For the text-containing cell, return its midpoint in (X, Y) coordinate format. 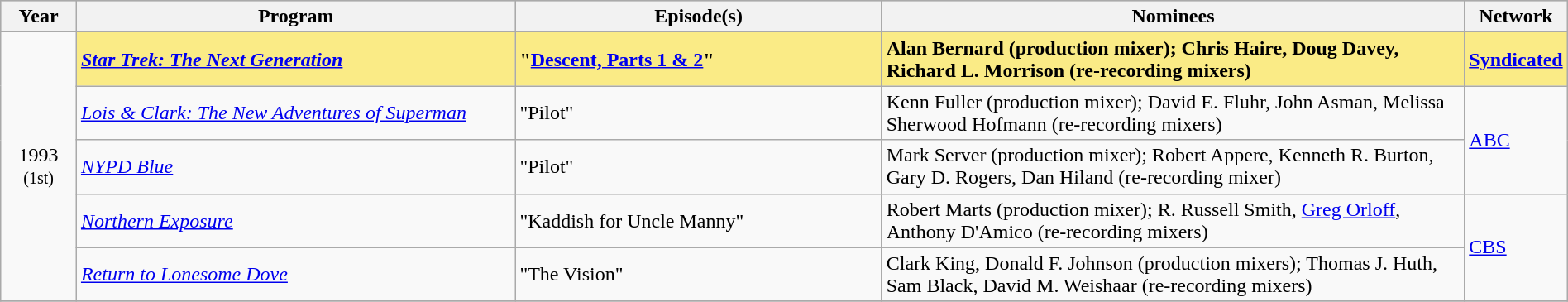
Mark Server (production mixer); Robert Appere, Kenneth R. Burton, Gary D. Rogers, Dan Hiland (re-recording mixer) (1173, 167)
"The Vision" (698, 275)
Episode(s) (698, 17)
Lois & Clark: The New Adventures of Superman (295, 113)
Clark King, Donald F. Johnson (production mixers); Thomas J. Huth, Sam Black, David M. Weishaar (re-recording mixers) (1173, 275)
Kenn Fuller (production mixer); David E. Fluhr, John Asman, Melissa Sherwood Hofmann (re-recording mixers) (1173, 113)
"Descent, Parts 1 & 2" (698, 60)
Robert Marts (production mixer); R. Russell Smith, Greg Orloff, Anthony D'Amico (re-recording mixers) (1173, 220)
CBS (1516, 247)
Alan Bernard (production mixer); Chris Haire, Doug Davey, Richard L. Morrison (re-recording mixers) (1173, 60)
Syndicated (1516, 60)
Star Trek: The Next Generation (295, 60)
Program (295, 17)
Return to Lonesome Dove (295, 275)
Network (1516, 17)
Nominees (1173, 17)
"Kaddish for Uncle Manny" (698, 220)
NYPD Blue (295, 167)
1993(1st) (39, 167)
ABC (1516, 140)
Northern Exposure (295, 220)
Year (39, 17)
